Find where the given text appears and provide that cell's center as (x, y) coordinate. 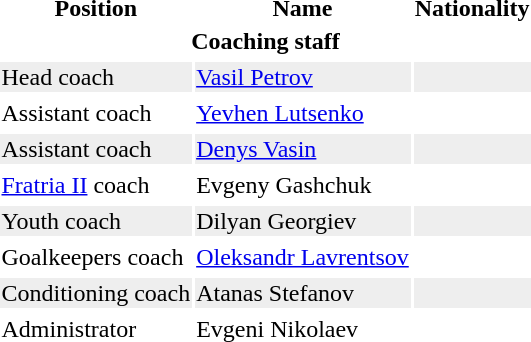
Dilyan Georgiev (303, 221)
Yevhen Lutsenko (303, 113)
Oleksandr Lavrentsov (303, 257)
Denys Vasin (303, 149)
Head coach (96, 77)
Coaching staff (266, 41)
Conditioning coach (96, 293)
Atanas Stefanov (303, 293)
Vasil Petrov (303, 77)
Goalkeepers coach (96, 257)
Evgeny Gashchuk (303, 185)
Youth coach (96, 221)
Fratria II coach (96, 185)
